Search for the cell housing the specified text and yield its [x, y] center coordinate. 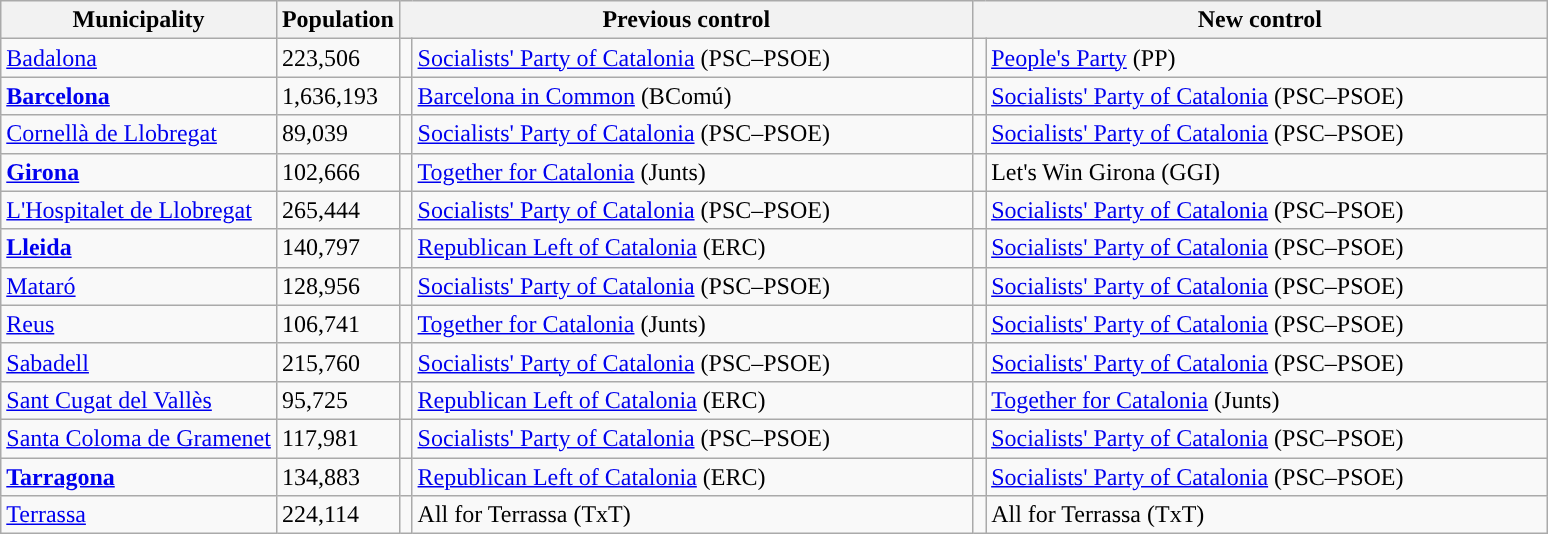
Lleida [139, 248]
Santa Coloma de Gramenet [139, 438]
102,666 [338, 172]
L'Hospitalet de Llobregat [139, 210]
Sant Cugat del Vallès [139, 400]
Barcelona [139, 96]
224,114 [338, 515]
People's Party (PP) [1266, 58]
Barcelona in Common (BComú) [692, 96]
134,883 [338, 477]
Tarragona [139, 477]
265,444 [338, 210]
215,760 [338, 362]
223,506 [338, 58]
Cornellà de Llobregat [139, 134]
Municipality [139, 20]
128,956 [338, 286]
89,039 [338, 134]
Mataró [139, 286]
Reus [139, 324]
Population [338, 20]
Sabadell [139, 362]
117,981 [338, 438]
106,741 [338, 324]
Badalona [139, 58]
New control [1260, 20]
95,725 [338, 400]
Previous control [686, 20]
Let's Win Girona (GGI) [1266, 172]
Terrassa [139, 515]
Girona [139, 172]
1,636,193 [338, 96]
140,797 [338, 248]
